Return (X, Y) of the center of cell containing provided text 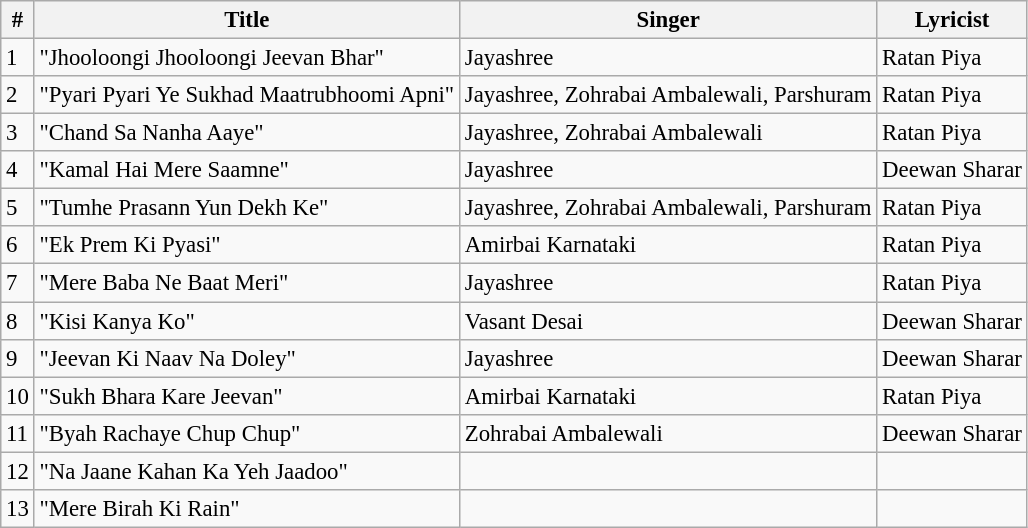
9 (18, 358)
3 (18, 133)
"Pyari Pyari Ye Sukhad Maatrubhoomi Apni" (246, 95)
Singer (668, 20)
"Chand Sa Nanha Aaye" (246, 133)
13 (18, 509)
8 (18, 321)
Zohrabai Ambalewali (668, 433)
Title (246, 20)
"Mere Birah Ki Rain" (246, 509)
Jayashree, Zohrabai Ambalewali (668, 133)
"Tumhe Prasann Yun Dekh Ke" (246, 208)
7 (18, 283)
4 (18, 170)
"Sukh Bhara Kare Jeevan" (246, 396)
10 (18, 396)
"Ek Prem Ki Pyasi" (246, 245)
Lyricist (952, 20)
1 (18, 58)
6 (18, 245)
"Jhooloongi Jhooloongi Jeevan Bhar" (246, 58)
"Kisi Kanya Ko" (246, 321)
12 (18, 471)
"Byah Rachaye Chup Chup" (246, 433)
# (18, 20)
"Mere Baba Ne Baat Meri" (246, 283)
"Kamal Hai Mere Saamne" (246, 170)
11 (18, 433)
2 (18, 95)
Vasant Desai (668, 321)
"Jeevan Ki Naav Na Doley" (246, 358)
"Na Jaane Kahan Ka Yeh Jaadoo" (246, 471)
5 (18, 208)
